Return the [X, Y] coordinate for the center point of the cell that contains the specified text.  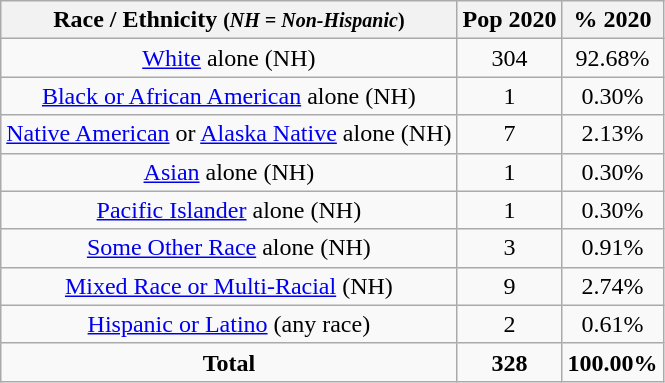
328 [510, 362]
Total [229, 362]
3 [510, 248]
White alone (NH) [229, 58]
Native American or Alaska Native alone (NH) [229, 134]
Asian alone (NH) [229, 172]
Black or African American alone (NH) [229, 96]
Pop 2020 [510, 20]
7 [510, 134]
Some Other Race alone (NH) [229, 248]
Race / Ethnicity (NH = Non-Hispanic) [229, 20]
2 [510, 324]
Pacific Islander alone (NH) [229, 210]
0.61% [612, 324]
9 [510, 286]
304 [510, 58]
2.74% [612, 286]
100.00% [612, 362]
2.13% [612, 134]
0.91% [612, 248]
92.68% [612, 58]
Mixed Race or Multi-Racial (NH) [229, 286]
Hispanic or Latino (any race) [229, 324]
% 2020 [612, 20]
